Provide the (X, Y) coordinate of the cell's center where the given text is located.  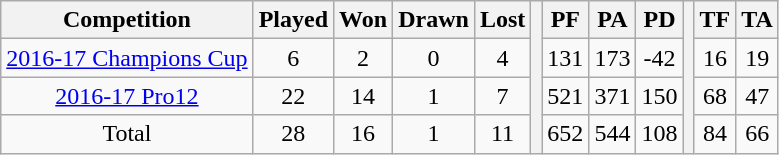
47 (758, 96)
2 (364, 58)
0 (434, 58)
150 (660, 96)
2016-17 Pro12 (127, 96)
108 (660, 134)
544 (612, 134)
66 (758, 134)
Competition (127, 20)
173 (612, 58)
14 (364, 96)
2016-17 Champions Cup (127, 58)
6 (293, 58)
7 (502, 96)
Won (364, 20)
Drawn (434, 20)
28 (293, 134)
TA (758, 20)
521 (566, 96)
-42 (660, 58)
652 (566, 134)
Lost (502, 20)
11 (502, 134)
Played (293, 20)
4 (502, 58)
371 (612, 96)
19 (758, 58)
22 (293, 96)
TF (715, 20)
84 (715, 134)
68 (715, 96)
Total (127, 134)
PA (612, 20)
PD (660, 20)
131 (566, 58)
PF (566, 20)
